Return the [X, Y] coordinate for the center point of the cell that contains the specified text.  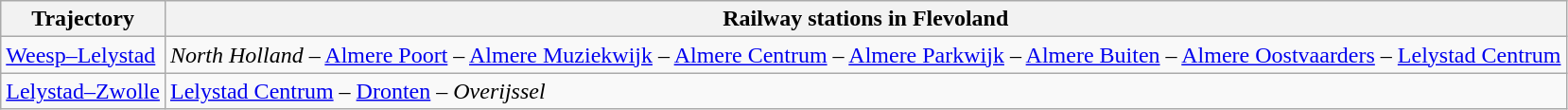
North Holland – Almere Poort – Almere Muziekwijk – Almere Centrum – Almere Parkwijk – Almere Buiten – Almere Oostvaarders – Lelystad Centrum [865, 55]
Railway stations in Flevoland [865, 19]
Lelystad–Zwolle [83, 91]
Trajectory [83, 19]
Lelystad Centrum – Dronten – Overijssel [865, 91]
Weesp–Lelystad [83, 55]
